Detect which cell encompasses the target text, then output its (X, Y) center coordinate. 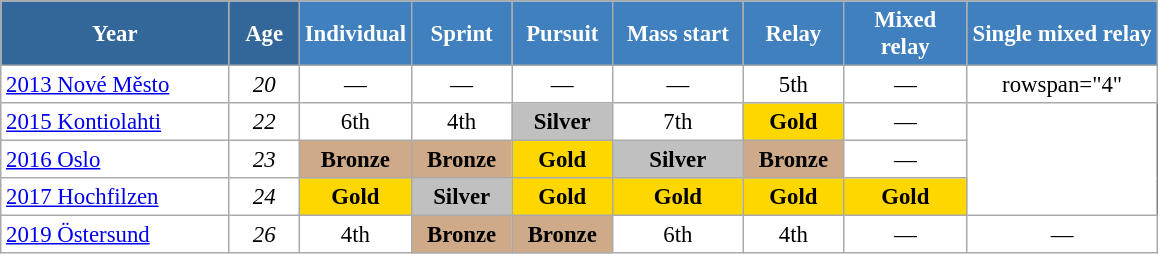
Mixed relay (906, 34)
22 (264, 122)
Pursuit (562, 34)
2016 Oslo (115, 160)
rowspan="4" (1062, 85)
2017 Hochfilzen (115, 197)
23 (264, 160)
26 (264, 235)
Mass start (678, 34)
20 (264, 85)
Year (115, 34)
2019 Östersund (115, 235)
Individual (355, 34)
Single mixed relay (1062, 34)
2013 Nové Město (115, 85)
5th (794, 85)
Age (264, 34)
7th (678, 122)
Relay (794, 34)
24 (264, 197)
2015 Kontiolahti (115, 122)
Sprint (462, 34)
